Scan for the cell matching the given text and deliver its (X, Y) coordinate at center. 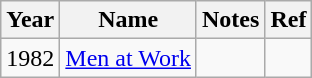
Year (30, 20)
Notes (230, 20)
Name (128, 20)
Ref (288, 20)
Men at Work (128, 58)
1982 (30, 58)
